Provide the [x, y] coordinate of the cell's center where the given text is located.  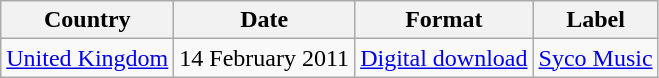
United Kingdom [88, 58]
Digital download [444, 58]
Syco Music [596, 58]
Date [264, 20]
14 February 2011 [264, 58]
Format [444, 20]
Label [596, 20]
Country [88, 20]
